Detect which cell encompasses the target text, then output its (X, Y) center coordinate. 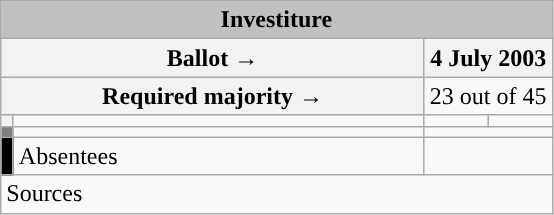
Absentees (218, 156)
23 out of 45 (488, 96)
Investiture (276, 20)
4 July 2003 (488, 58)
Ballot → (213, 58)
Required majority → (213, 96)
Sources (276, 194)
